Pinpoint the cell where the given text exists, returning its (x, y) midpoint coordinate. 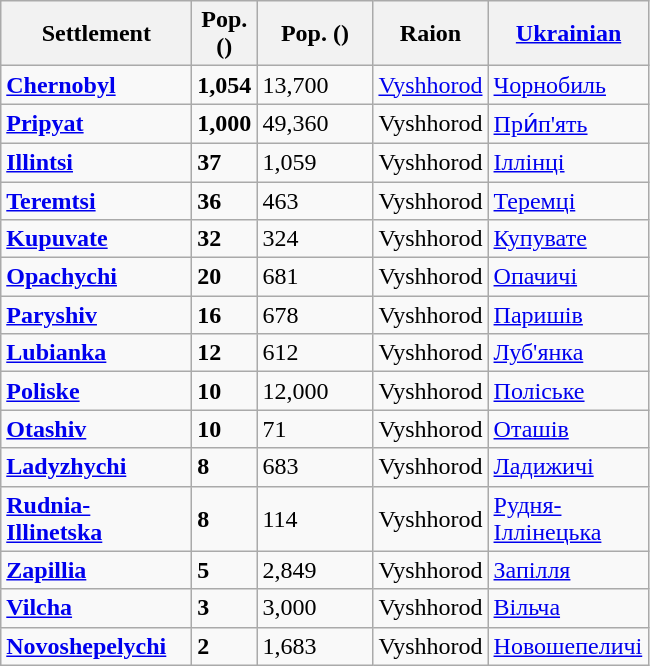
114 (315, 518)
Chernobyl (96, 85)
37 (224, 162)
Otashiv (96, 429)
Вільча (568, 608)
3,000 (315, 608)
681 (315, 277)
Запілля (568, 570)
Rudnia-Illinetska (96, 518)
Ukrainian (568, 34)
2 (224, 646)
683 (315, 467)
Новошепеличі (568, 646)
1,683 (315, 646)
Zapillia (96, 570)
Поліське (568, 391)
Чорнобиль (568, 85)
1,000 (224, 124)
Теремці (568, 201)
3 (224, 608)
Opachychi (96, 277)
Рудня-Іллінецька (568, 518)
678 (315, 315)
49,360 (315, 124)
612 (315, 353)
20 (224, 277)
2,849 (315, 570)
Kupuvate (96, 239)
5 (224, 570)
16 (224, 315)
Оташів (568, 429)
Ладижичі (568, 467)
324 (315, 239)
Опачичі (568, 277)
Ladyzhychi (96, 467)
Луб'янка (568, 353)
Паришів (568, 315)
1,054 (224, 85)
Lubianka (96, 353)
Novoshepelychi (96, 646)
Іллінці (568, 162)
При́п'ять (568, 124)
Settlement (96, 34)
Paryshiv (96, 315)
36 (224, 201)
463 (315, 201)
Teremtsi (96, 201)
12 (224, 353)
32 (224, 239)
71 (315, 429)
Illintsi (96, 162)
12,000 (315, 391)
Raion (430, 34)
Pripyat (96, 124)
Poliske (96, 391)
13,700 (315, 85)
Vilcha (96, 608)
Купувате (568, 239)
1,059 (315, 162)
